Return [x, y] of the center of cell containing provided text 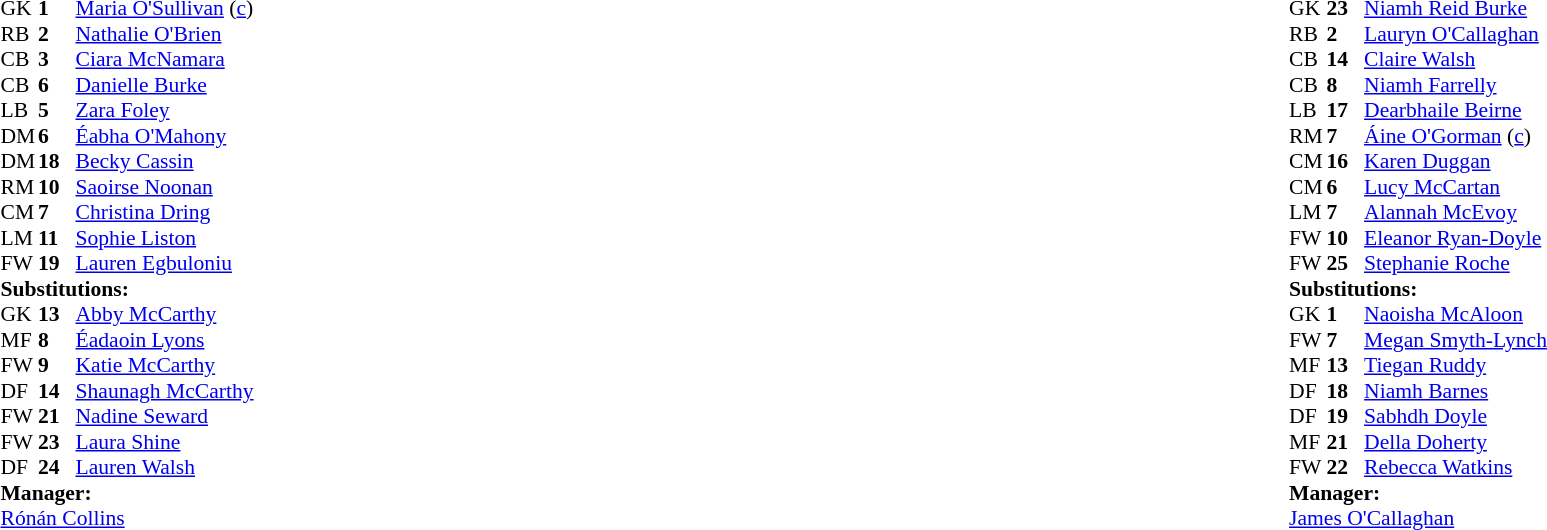
Sophie Liston [165, 238]
Laura Shine [165, 442]
Saoirse Noonan [165, 187]
24 [57, 467]
Claire Walsh [1456, 59]
16 [1346, 161]
Tiegan Ruddy [1456, 365]
Sabhdh Doyle [1456, 417]
Lauren Egbuloniu [165, 263]
Karen Duggan [1456, 161]
Christina Dring [165, 213]
17 [1346, 111]
Rebecca Watkins [1456, 467]
Dearbhaile Beirne [1456, 111]
11 [57, 238]
23 [57, 442]
Megan Smyth-Lynch [1456, 340]
Abby McCarthy [165, 315]
3 [57, 59]
22 [1346, 467]
1 [1346, 315]
Ciara McNamara [165, 59]
Shaunagh McCarthy [165, 391]
Éadaoin Lyons [165, 340]
Naoisha McAloon [1456, 315]
25 [1346, 263]
Eleanor Ryan-Doyle [1456, 238]
Éabha O'Mahony [165, 136]
Niamh Barnes [1456, 391]
Zara Foley [165, 111]
Becky Cassin [165, 161]
Niamh Farrelly [1456, 85]
Lauryn O'Callaghan [1456, 34]
Nathalie O'Brien [165, 34]
Lucy McCartan [1456, 187]
Áine O'Gorman (c) [1456, 136]
9 [57, 365]
Della Doherty [1456, 442]
Stephanie Roche [1456, 263]
Lauren Walsh [165, 467]
Alannah McEvoy [1456, 213]
Danielle Burke [165, 85]
Nadine Seward [165, 417]
Katie McCarthy [165, 365]
5 [57, 111]
